Extract the (x, y) coordinate from the center of the cell holding the provided text.  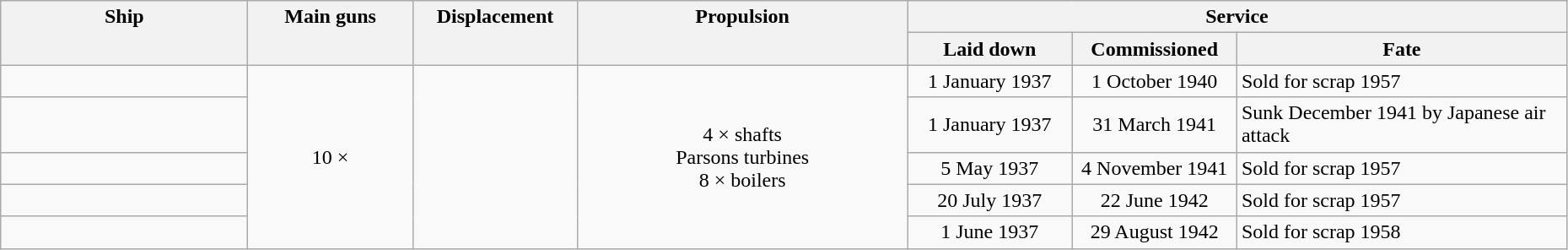
5 May 1937 (990, 168)
Displacement (494, 33)
Propulsion (742, 33)
Ship (125, 33)
4 November 1941 (1154, 168)
Laid down (990, 49)
Service (1237, 17)
20 July 1937 (990, 200)
Fate (1402, 49)
Sunk December 1941 by Japanese air attack (1402, 125)
22 June 1942 (1154, 200)
1 June 1937 (990, 232)
Sold for scrap 1958 (1402, 232)
4 × shaftsParsons turbines8 × boilers (742, 157)
Main guns (331, 33)
10 × (331, 157)
29 August 1942 (1154, 232)
1 October 1940 (1154, 81)
Commissioned (1154, 49)
31 March 1941 (1154, 125)
